Output the (X, Y) coordinate of the center of the cell containing the given text.  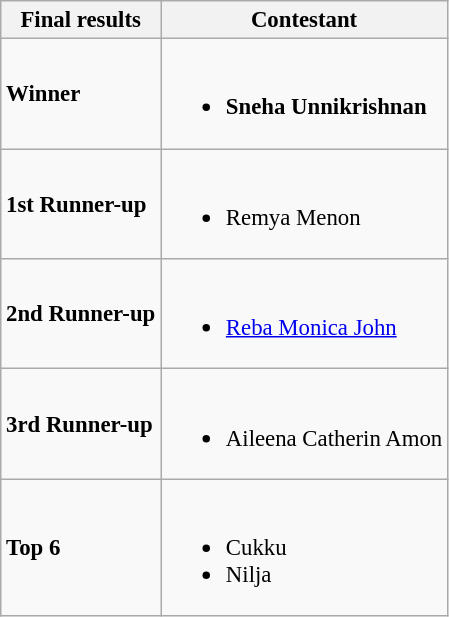
Sneha Unnikrishnan (304, 94)
1st Runner-up (81, 204)
CukkuNilja (304, 548)
Aileena Catherin Amon (304, 424)
Top 6 (81, 548)
Reba Monica John (304, 314)
2nd Runner-up (81, 314)
Winner (81, 94)
Contestant (304, 20)
Remya Menon (304, 204)
Final results (81, 20)
3rd Runner-up (81, 424)
